Find where the given text appears and provide that cell's center as [x, y] coordinate. 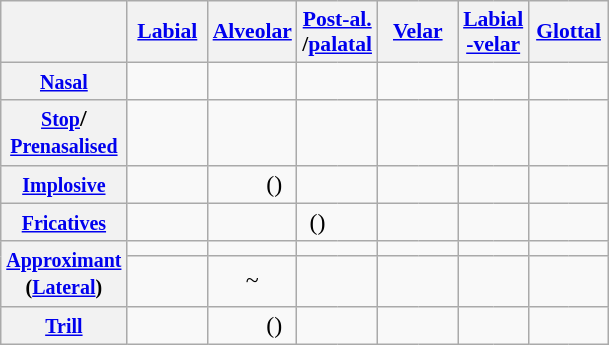
~ [252, 281]
Labial-velar [493, 32]
Nasal [64, 81]
Labial [168, 32]
Post-al./palatal [338, 32]
Velar [418, 32]
Implosive [64, 184]
Approximant(Lateral) [64, 274]
Trill [64, 325]
Alveolar [252, 32]
Stop/Prenasalised [64, 132]
Glottal [568, 32]
Fricatives [64, 222]
